Scan for the cell matching the given text and deliver its (X, Y) coordinate at center. 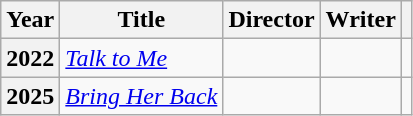
Year (30, 20)
Writer (360, 20)
2025 (30, 96)
Title (142, 20)
Bring Her Back (142, 96)
Director (272, 20)
Talk to Me (142, 58)
2022 (30, 58)
